Find where the given text appears and provide that cell's center as [X, Y] coordinate. 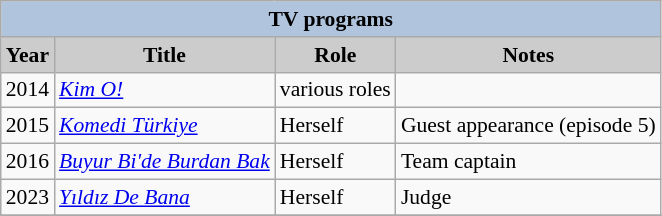
Notes [528, 55]
Year [28, 55]
2016 [28, 162]
Title [164, 55]
Role [336, 55]
Kim O! [164, 90]
2014 [28, 90]
2015 [28, 126]
TV programs [331, 19]
Komedi Türkiye [164, 126]
Guest appearance (episode 5) [528, 126]
Judge [528, 197]
Buyur Bi'de Burdan Bak [164, 162]
2023 [28, 197]
Team captain [528, 162]
various roles [336, 90]
Yıldız De Bana [164, 197]
